Search for the cell housing the specified text and yield its (X, Y) center coordinate. 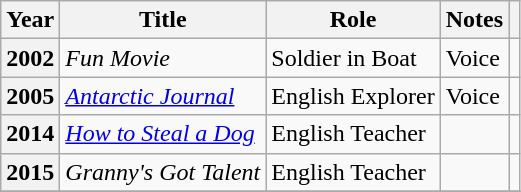
Role (353, 20)
Antarctic Journal (163, 96)
2014 (30, 134)
Notes (474, 20)
Soldier in Boat (353, 58)
English Explorer (353, 96)
2002 (30, 58)
Year (30, 20)
Title (163, 20)
How to Steal a Dog (163, 134)
2015 (30, 172)
2005 (30, 96)
Fun Movie (163, 58)
Granny's Got Talent (163, 172)
